Identify which cell holds the provided text, then report its (X, Y) central coordinate. 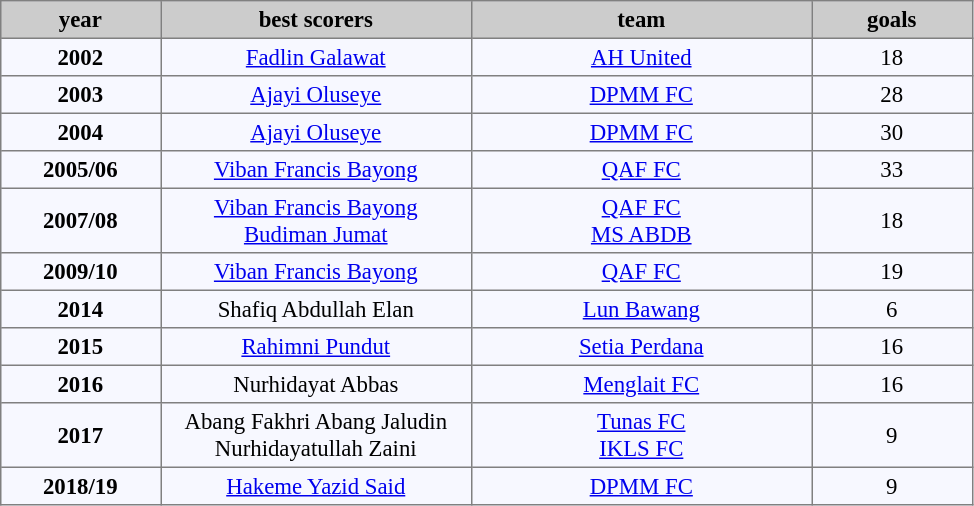
2017 (80, 435)
Rahimni Pundut (315, 347)
Tunas FC IKLS FC (641, 435)
team (641, 20)
2015 (80, 347)
Viban Francis Bayong Budiman Jumat (315, 220)
year (80, 20)
28 (892, 95)
AH United (641, 57)
Nurhidayat Abbas (315, 384)
best scorers (315, 20)
2005/06 (80, 170)
Hakeme Yazid Said (315, 486)
Fadlin Galawat (315, 57)
30 (892, 132)
Menglait FC (641, 384)
goals (892, 20)
2002 (80, 57)
Abang Fakhri Abang Jaludin Nurhidayatullah Zaini (315, 435)
2004 (80, 132)
19 (892, 272)
Lun Bawang (641, 309)
Setia Perdana (641, 347)
33 (892, 170)
QAF FC MS ABDB (641, 220)
Shafiq Abdullah Elan (315, 309)
2003 (80, 95)
6 (892, 309)
2009/10 (80, 272)
2014 (80, 309)
2007/08 (80, 220)
2018/19 (80, 486)
2016 (80, 384)
